Search for the cell housing the specified text and yield its (x, y) center coordinate. 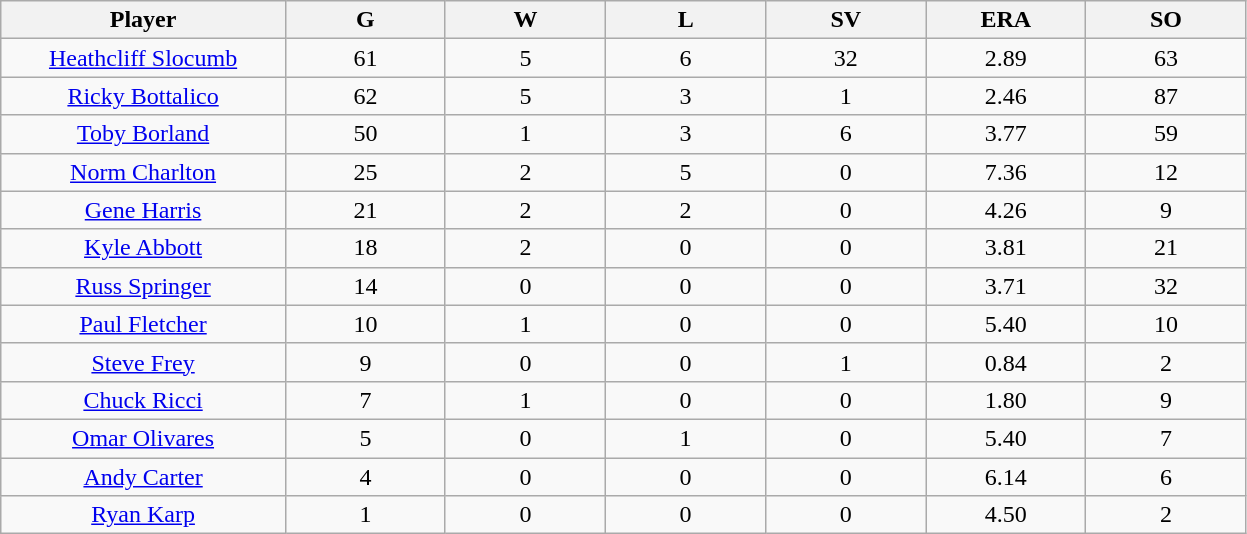
4.50 (1006, 515)
59 (1166, 134)
3.81 (1006, 248)
3.77 (1006, 134)
Steve Frey (144, 362)
18 (365, 248)
G (365, 20)
14 (365, 286)
W (525, 20)
Ricky Bottalico (144, 96)
SO (1166, 20)
Andy Carter (144, 477)
2.89 (1006, 58)
3.71 (1006, 286)
12 (1166, 172)
6.14 (1006, 477)
Paul Fletcher (144, 324)
50 (365, 134)
7.36 (1006, 172)
Kyle Abbott (144, 248)
Heathcliff Slocumb (144, 58)
63 (1166, 58)
ERA (1006, 20)
4.26 (1006, 210)
2.46 (1006, 96)
L (686, 20)
25 (365, 172)
Toby Borland (144, 134)
Norm Charlton (144, 172)
87 (1166, 96)
Ryan Karp (144, 515)
Russ Springer (144, 286)
Player (144, 20)
4 (365, 477)
SV (846, 20)
Omar Olivares (144, 438)
61 (365, 58)
62 (365, 96)
1.80 (1006, 400)
Gene Harris (144, 210)
Chuck Ricci (144, 400)
0.84 (1006, 362)
